Detect which cell encompasses the target text, then output its [X, Y] center coordinate. 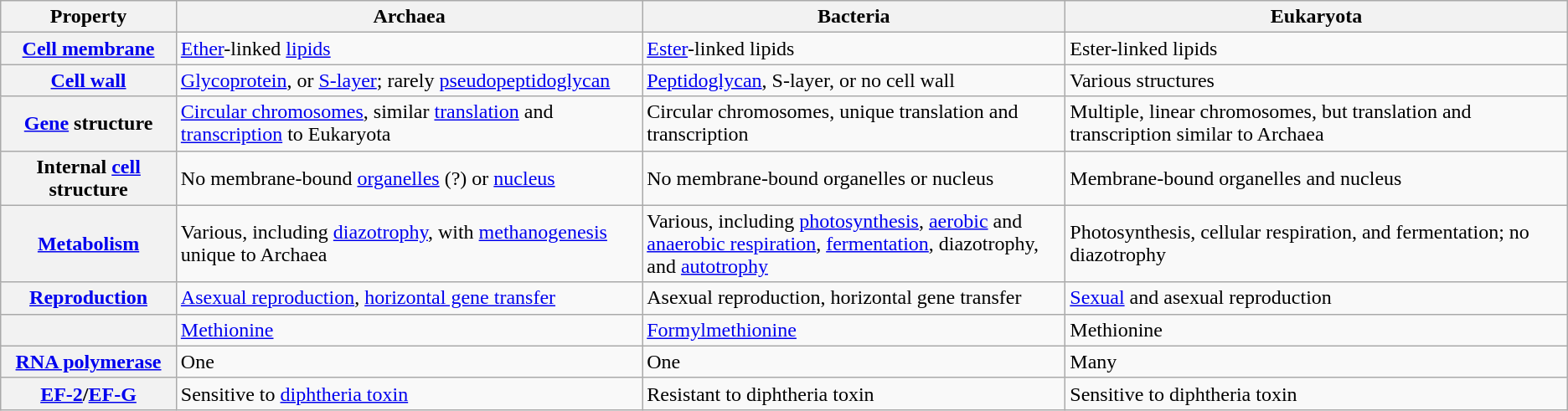
Ether-linked lipids [409, 49]
RNA polymerase [89, 362]
No membrane-bound organelles or nucleus [854, 177]
Many [1317, 362]
Cell membrane [89, 49]
Metabolism [89, 244]
Multiple, linear chromosomes, but translation and transcription similar to Archaea [1317, 124]
Archaea [409, 17]
Glycoprotein, or S-layer; rarely pseudopeptidoglycan [409, 80]
Bacteria [854, 17]
Gene structure [89, 124]
Resistant to diphtheria toxin [854, 393]
Various, including diazotrophy, with methanogenesis unique to Archaea [409, 244]
Various structures [1317, 80]
Circular chromosomes, unique translation and transcription [854, 124]
Sexual and asexual reproduction [1317, 298]
Circular chromosomes, similar translation and transcription to Eukaryota [409, 124]
EF-2/EF-G [89, 393]
Reproduction [89, 298]
Photosynthesis, cellular respiration, and fermentation; no diazotrophy [1317, 244]
Eukaryota [1317, 17]
Property [89, 17]
Internal cell structure [89, 177]
Formylmethionine [854, 330]
Cell wall [89, 80]
Peptidoglycan, S-layer, or no cell wall [854, 80]
Various, including photosynthesis, aerobic and anaerobic respiration, fermentation, diazotrophy, and autotrophy [854, 244]
Membrane-bound organelles and nucleus [1317, 177]
No membrane-bound organelles (?) or nucleus [409, 177]
